Provide the (X, Y) coordinate of the cell's center where the given text is located.  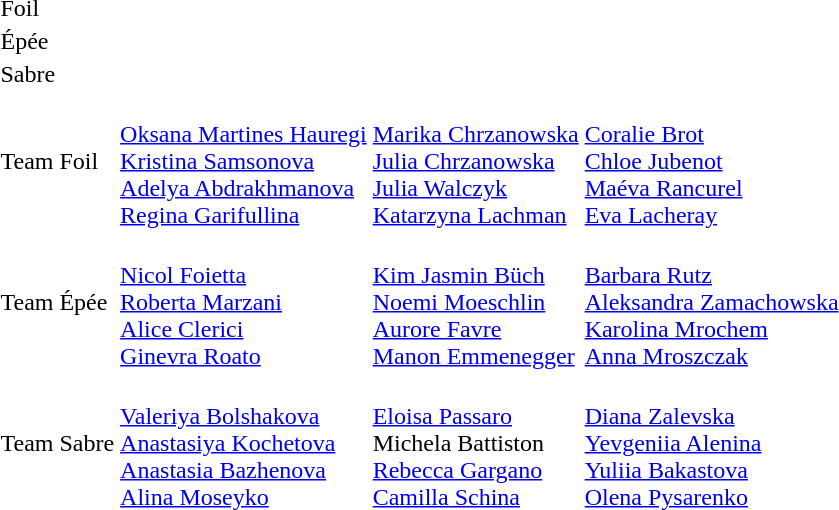
Oksana Martines HauregiKristina SamsonovaAdelya AbdrakhmanovaRegina Garifullina (244, 161)
Marika ChrzanowskaJulia ChrzanowskaJulia WalczykKatarzyna Lachman (476, 161)
Nicol FoiettaRoberta MarzaniAlice ClericiGinevra Roato (244, 302)
Kim Jasmin BüchNoemi MoeschlinAurore FavreManon Emmenegger (476, 302)
